Output the (x, y) coordinate of the center of the cell containing the given text.  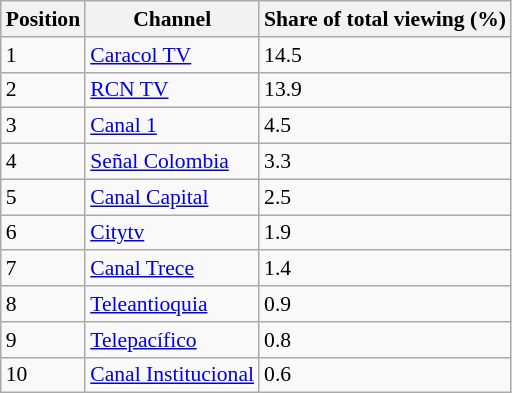
7 (43, 269)
13.9 (385, 90)
Teleantioquia (172, 304)
14.5 (385, 55)
3.3 (385, 162)
6 (43, 233)
Channel (172, 19)
9 (43, 340)
Canal 1 (172, 126)
4.5 (385, 126)
0.8 (385, 340)
Canal Institucional (172, 375)
Telepacífico (172, 340)
8 (43, 304)
0.6 (385, 375)
Señal Colombia (172, 162)
1 (43, 55)
RCN TV (172, 90)
2 (43, 90)
1.9 (385, 233)
0.9 (385, 304)
Canal Trece (172, 269)
5 (43, 197)
Position (43, 19)
Share of total viewing (%) (385, 19)
10 (43, 375)
Caracol TV (172, 55)
Canal Capital (172, 197)
3 (43, 126)
1.4 (385, 269)
Citytv (172, 233)
2.5 (385, 197)
4 (43, 162)
